Return the [X, Y] coordinate for the center point of the cell that contains the specified text.  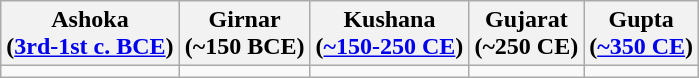
Kushana(~150-250 CE) [390, 34]
Gujarat(~250 CE) [526, 34]
Ashoka(3rd-1st c. BCE) [90, 34]
Girnar(~150 BCE) [244, 34]
Gupta(~350 CE) [642, 34]
